Provide the [X, Y] coordinate of the cell's center where the given text is located.  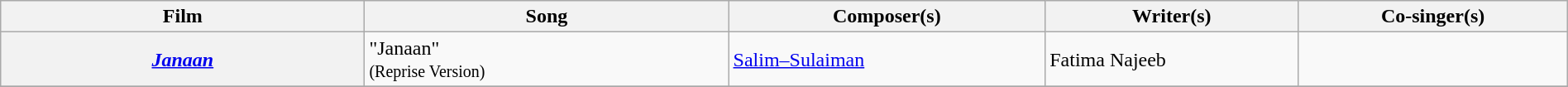
Co-singer(s) [1432, 17]
Film [183, 17]
"Janaan"(Reprise Version) [547, 60]
Song [547, 17]
Janaan [183, 60]
Salim–Sulaiman [887, 60]
Writer(s) [1172, 17]
Composer(s) [887, 17]
Fatima Najeeb [1172, 60]
